Locate the cell with the specified text and output its (X, Y) center coordinate. 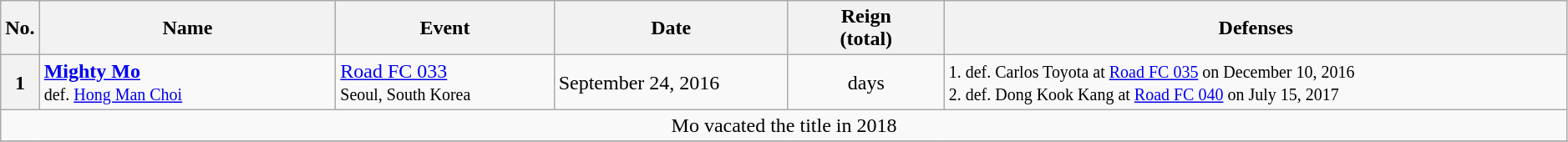
days (865, 82)
Road FC 033Seoul, South Korea (444, 82)
Mighty Modef. Hong Man Choi (187, 82)
1. def. Carlos Toyota at Road FC 035 on December 10, 20162. def. Dong Kook Kang at Road FC 040 on July 15, 2017 (1256, 82)
Date (671, 28)
Name (187, 28)
Reign(total) (865, 28)
No. (20, 28)
Mo vacated the title in 2018 (784, 125)
September 24, 2016 (671, 82)
Event (444, 28)
1 (20, 82)
Defenses (1256, 28)
